Provide the [X, Y] coordinate of the cell's center where the given text is located.  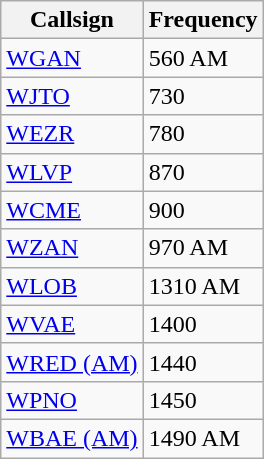
1490 AM [203, 438]
WEZR [72, 134]
WGAN [72, 58]
1400 [203, 324]
970 AM [203, 248]
WLVP [72, 172]
WVAE [72, 324]
WZAN [72, 248]
Frequency [203, 20]
780 [203, 134]
560 AM [203, 58]
WRED (AM) [72, 362]
WCME [72, 210]
WPNO [72, 400]
900 [203, 210]
1310 AM [203, 286]
1440 [203, 362]
870 [203, 172]
WBAE (AM) [72, 438]
Callsign [72, 20]
WJTO [72, 96]
1450 [203, 400]
730 [203, 96]
WLOB [72, 286]
